Locate the cell with the specified text and output its [X, Y] center coordinate. 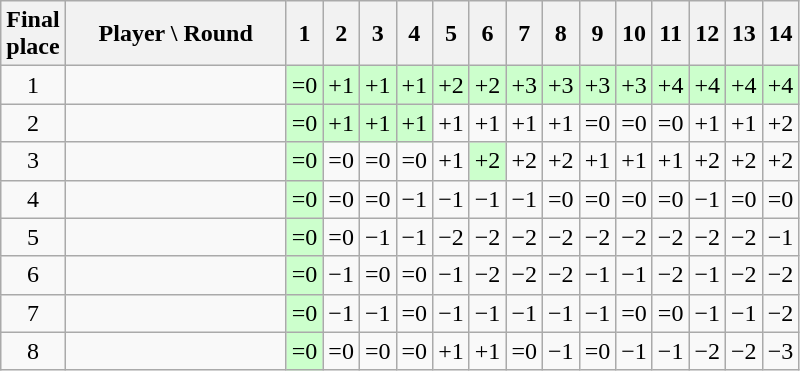
12 [708, 34]
10 [634, 34]
−3 [780, 351]
11 [670, 34]
Player \ Round [176, 34]
Finalplace [33, 34]
13 [744, 34]
9 [598, 34]
14 [780, 34]
